Provide the [X, Y] coordinate of the cell's center where the given text is located.  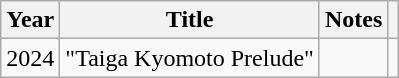
Title [190, 20]
Notes [353, 20]
2024 [30, 58]
"Taiga Kyomoto Prelude" [190, 58]
Year [30, 20]
